Extract the [x, y] coordinate from the center of the cell holding the provided text.  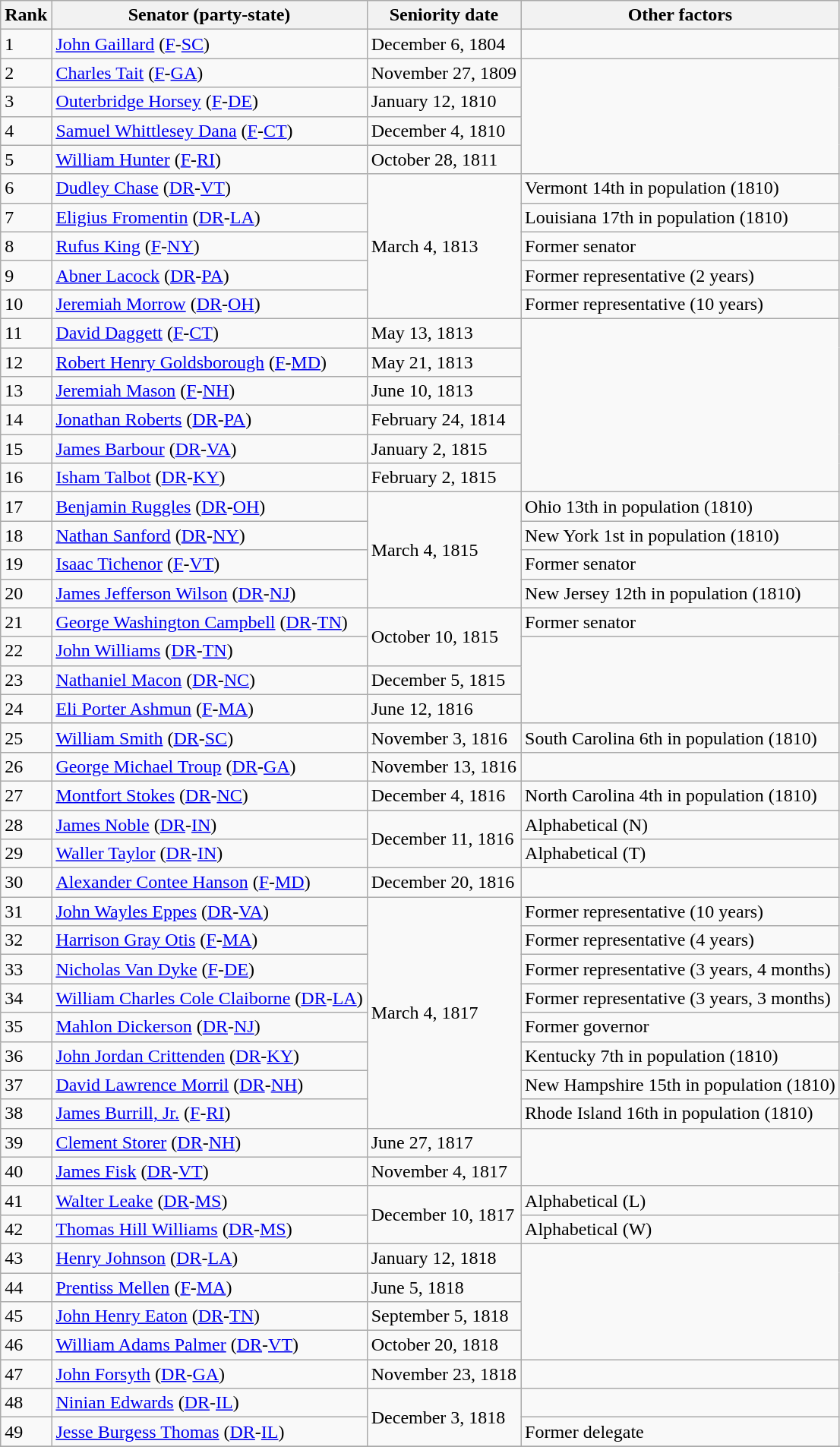
Former representative (2 years) [681, 275]
Alphabetical (N) [681, 824]
John Forsyth (DR-GA) [210, 1374]
George Michael Troup (DR-GA) [210, 766]
Thomas Hill Williams (DR-MS) [210, 1229]
49 [26, 1432]
William Smith (DR-SC) [210, 738]
March 4, 1813 [444, 246]
36 [26, 1056]
20 [26, 593]
35 [26, 1027]
John Williams (DR-TN) [210, 651]
Mahlon Dickerson (DR-NJ) [210, 1027]
North Carolina 4th in population (1810) [681, 795]
38 [26, 1114]
Eli Porter Ashmun (F-MA) [210, 709]
May 21, 1813 [444, 362]
37 [26, 1085]
James Burrill, Jr. (F-RI) [210, 1114]
November 27, 1809 [444, 73]
7 [26, 217]
December 4, 1816 [444, 795]
Waller Taylor (DR-IN) [210, 854]
John Henry Eaton (DR-TN) [210, 1316]
December 3, 1818 [444, 1417]
15 [26, 449]
Harrison Gray Otis (F-MA) [210, 940]
November 13, 1816 [444, 766]
December 11, 1816 [444, 839]
47 [26, 1374]
William Adams Palmer (DR-VT) [210, 1345]
Isham Talbot (DR-KY) [210, 478]
Clement Storer (DR-NH) [210, 1142]
John Jordan Crittenden (DR-KY) [210, 1056]
43 [26, 1258]
Former representative (4 years) [681, 940]
Alexander Contee Hanson (F-MD) [210, 883]
40 [26, 1171]
25 [26, 738]
16 [26, 478]
February 2, 1815 [444, 478]
Alphabetical (L) [681, 1200]
30 [26, 883]
June 10, 1813 [444, 391]
Rhode Island 16th in population (1810) [681, 1114]
David Lawrence Morril (DR-NH) [210, 1085]
Montfort Stokes (DR-NC) [210, 795]
11 [26, 333]
November 4, 1817 [444, 1171]
Eligius Fromentin (DR-LA) [210, 217]
John Wayles Eppes (DR-VA) [210, 911]
November 3, 1816 [444, 738]
45 [26, 1316]
22 [26, 651]
David Daggett (F-CT) [210, 333]
31 [26, 911]
William Hunter (F-RI) [210, 160]
New Jersey 12th in population (1810) [681, 593]
New Hampshire 15th in population (1810) [681, 1085]
November 23, 1818 [444, 1374]
10 [26, 304]
Alphabetical (T) [681, 854]
18 [26, 536]
December 10, 1817 [444, 1215]
James Fisk (DR-VT) [210, 1171]
December 5, 1815 [444, 680]
Abner Lacock (DR-PA) [210, 275]
Samuel Whittlesey Dana (F-CT) [210, 131]
32 [26, 940]
Jesse Burgess Thomas (DR-IL) [210, 1432]
Ohio 13th in population (1810) [681, 507]
26 [26, 766]
Senator (party-state) [210, 15]
South Carolina 6th in population (1810) [681, 738]
October 10, 1815 [444, 637]
Outerbridge Horsey (F-DE) [210, 102]
19 [26, 564]
44 [26, 1287]
Isaac Tichenor (F-VT) [210, 564]
December 6, 1804 [444, 44]
27 [26, 795]
5 [26, 160]
Alphabetical (W) [681, 1229]
21 [26, 622]
James Barbour (DR-VA) [210, 449]
January 12, 1818 [444, 1258]
48 [26, 1403]
29 [26, 854]
Seniority date [444, 15]
Nathaniel Macon (DR-NC) [210, 680]
Other factors [681, 15]
December 4, 1810 [444, 131]
Vermont 14th in population (1810) [681, 188]
Former delegate [681, 1432]
Nathan Sanford (DR-NY) [210, 536]
May 13, 1813 [444, 333]
Rank [26, 15]
12 [26, 362]
Kentucky 7th in population (1810) [681, 1056]
October 20, 1818 [444, 1345]
George Washington Campbell (DR-TN) [210, 622]
Prentiss Mellen (F-MA) [210, 1287]
4 [26, 131]
January 12, 1810 [444, 102]
Charles Tait (F-GA) [210, 73]
March 4, 1817 [444, 1013]
James Jefferson Wilson (DR-NJ) [210, 593]
17 [26, 507]
William Charles Cole Claiborne (DR-LA) [210, 998]
Rufus King (F-NY) [210, 246]
23 [26, 680]
34 [26, 998]
March 4, 1815 [444, 550]
Walter Leake (DR-MS) [210, 1200]
February 24, 1814 [444, 420]
8 [26, 246]
James Noble (DR-IN) [210, 824]
2 [26, 73]
41 [26, 1200]
1 [26, 44]
13 [26, 391]
Robert Henry Goldsborough (F-MD) [210, 362]
Louisiana 17th in population (1810) [681, 217]
John Gaillard (F-SC) [210, 44]
Dudley Chase (DR-VT) [210, 188]
Jeremiah Morrow (DR-OH) [210, 304]
Former representative (3 years, 4 months) [681, 969]
October 28, 1811 [444, 160]
Benjamin Ruggles (DR-OH) [210, 507]
Jonathan Roberts (DR-PA) [210, 420]
Jeremiah Mason (F-NH) [210, 391]
Henry Johnson (DR-LA) [210, 1258]
September 5, 1818 [444, 1316]
June 27, 1817 [444, 1142]
January 2, 1815 [444, 449]
3 [26, 102]
14 [26, 420]
24 [26, 709]
Former governor [681, 1027]
December 20, 1816 [444, 883]
42 [26, 1229]
Nicholas Van Dyke (F-DE) [210, 969]
June 12, 1816 [444, 709]
39 [26, 1142]
9 [26, 275]
Ninian Edwards (DR-IL) [210, 1403]
June 5, 1818 [444, 1287]
46 [26, 1345]
6 [26, 188]
New York 1st in population (1810) [681, 536]
28 [26, 824]
33 [26, 969]
Former representative (3 years, 3 months) [681, 998]
